Provide the [x, y] coordinate of the cell's center where the given text is located.  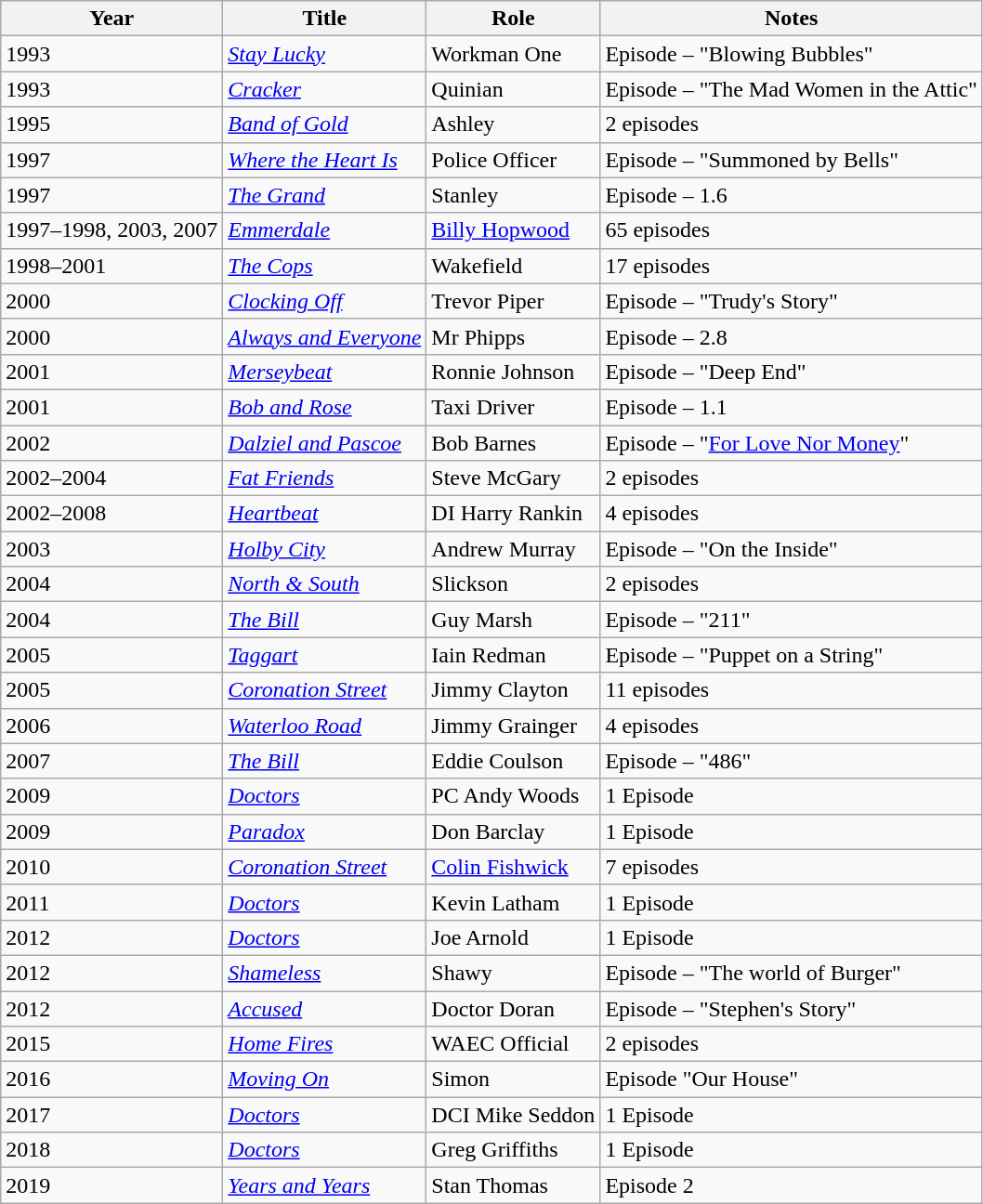
2015 [111, 1044]
The Cops [325, 266]
Episode "Our House" [792, 1080]
Where the Heart Is [325, 160]
Home Fires [325, 1044]
Dalziel and Pascoe [325, 443]
Episode – "486" [792, 761]
Stanley [513, 195]
Episode – "Deep End" [792, 372]
DCI Mike Seddon [513, 1115]
2003 [111, 549]
Trevor Piper [513, 301]
Cracker [325, 89]
7 episodes [792, 867]
Bob and Rose [325, 407]
Episode – "For Love Nor Money" [792, 443]
Title [325, 19]
17 episodes [792, 266]
1998–2001 [111, 266]
Episode – 2.8 [792, 336]
2019 [111, 1185]
Episode – "Stephen's Story" [792, 1008]
1995 [111, 124]
Ashley [513, 124]
Fat Friends [325, 478]
11 episodes [792, 690]
1997–1998, 2003, 2007 [111, 230]
Doctor Doran [513, 1008]
Episode – 1.1 [792, 407]
North & South [325, 584]
Workman One [513, 54]
Year [111, 19]
Episode – "Summoned by Bells" [792, 160]
2007 [111, 761]
Heartbeat [325, 514]
Quinian [513, 89]
Slickson [513, 584]
2002–2004 [111, 478]
Shameless [325, 973]
Episode 2 [792, 1185]
Kevin Latham [513, 902]
Joe Arnold [513, 937]
Moving On [325, 1080]
Emmerdale [325, 230]
2002–2008 [111, 514]
Episode – 1.6 [792, 195]
Paradox [325, 831]
Shawy [513, 973]
2011 [111, 902]
Episode – "Trudy's Story" [792, 301]
Episode – "On the Inside" [792, 549]
Guy Marsh [513, 620]
Simon [513, 1080]
Don Barclay [513, 831]
Jimmy Clayton [513, 690]
Episode – "Puppet on a String" [792, 655]
Holby City [325, 549]
2002 [111, 443]
Iain Redman [513, 655]
DI Harry Rankin [513, 514]
WAEC Official [513, 1044]
Band of Gold [325, 124]
Andrew Murray [513, 549]
2016 [111, 1080]
Episode – "The Mad Women in the Attic" [792, 89]
Stan Thomas [513, 1185]
Role [513, 19]
Billy Hopwood [513, 230]
Merseybeat [325, 372]
Waterloo Road [325, 726]
Ronnie Johnson [513, 372]
Accused [325, 1008]
65 episodes [792, 230]
2006 [111, 726]
Jimmy Grainger [513, 726]
Eddie Coulson [513, 761]
2018 [111, 1150]
The Grand [325, 195]
Episode – "Blowing Bubbles" [792, 54]
Years and Years [325, 1185]
Taxi Driver [513, 407]
Greg Griffiths [513, 1150]
2017 [111, 1115]
Notes [792, 19]
Taggart [325, 655]
Clocking Off [325, 301]
Mr Phipps [513, 336]
PC Andy Woods [513, 796]
Stay Lucky [325, 54]
Steve McGary [513, 478]
Episode – "The world of Burger" [792, 973]
Always and Everyone [325, 336]
Police Officer [513, 160]
Episode – "211" [792, 620]
Colin Fishwick [513, 867]
Wakefield [513, 266]
Bob Barnes [513, 443]
2010 [111, 867]
